Return (x, y) of the center of cell containing provided text 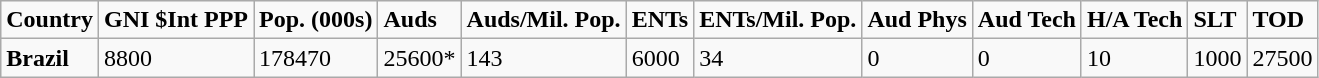
ENTs/Mil. Pop. (778, 20)
TOD (1282, 20)
27500 (1282, 58)
34 (778, 58)
8800 (176, 58)
GNI $Int PPP (176, 20)
Pop. (000s) (316, 20)
Brazil (50, 58)
178470 (316, 58)
H/A Tech (1134, 20)
Auds/Mil. Pop. (544, 20)
Country (50, 20)
25600* (420, 58)
ENTs (660, 20)
Auds (420, 20)
Aud Phys (917, 20)
10 (1134, 58)
SLT (1218, 20)
Aud Tech (1026, 20)
1000 (1218, 58)
143 (544, 58)
6000 (660, 58)
